Capture the cell that displays the provided text and extract its (x, y) central coordinate. 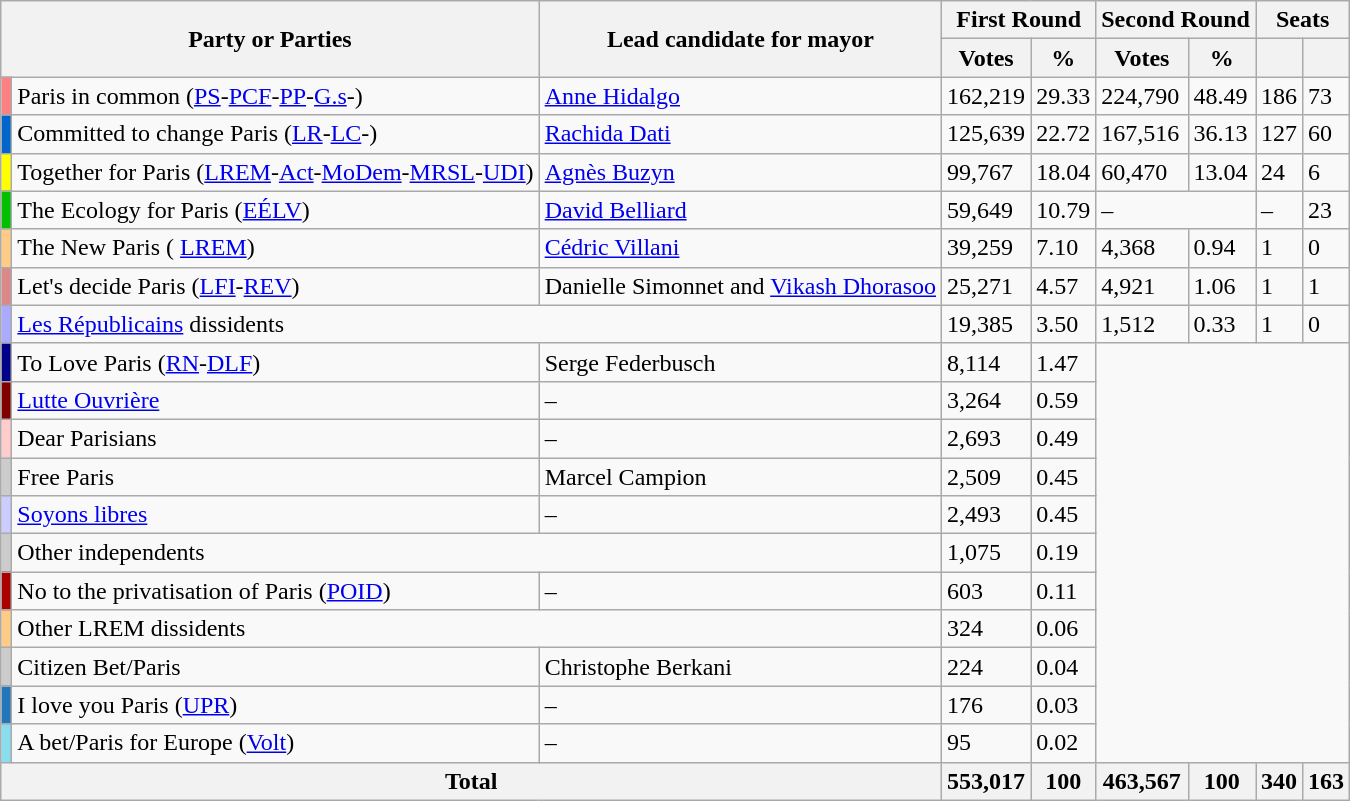
0.33 (1222, 324)
167,516 (1142, 134)
Other LREM dissidents (477, 629)
Other independents (477, 553)
59,649 (986, 210)
First Round (1019, 20)
18.04 (1064, 172)
Agnès Buzyn (740, 172)
125,639 (986, 134)
Citizen Bet/Paris (276, 667)
Seats (1303, 20)
No to the privatisation of Paris (POID) (276, 591)
7.10 (1064, 248)
24 (1280, 172)
Rachida Dati (740, 134)
Party or Parties (270, 39)
Lead candidate for mayor (740, 39)
0.03 (1064, 705)
2,493 (986, 515)
The Ecology for Paris (EÉLV) (276, 210)
4,368 (1142, 248)
99,767 (986, 172)
Serge Federbusch (740, 362)
The New Paris ( LREM) (276, 248)
163 (1326, 781)
0.06 (1064, 629)
1.47 (1064, 362)
1.06 (1222, 286)
Soyons libres (276, 515)
340 (1280, 781)
Danielle Simonnet and Vikash Dhorasoo (740, 286)
224,790 (1142, 96)
Let's decide Paris (LFI-REV) (276, 286)
1,512 (1142, 324)
463,567 (1142, 781)
0.19 (1064, 553)
60 (1326, 134)
0.49 (1064, 438)
Total (472, 781)
Free Paris (276, 477)
603 (986, 591)
David Belliard (740, 210)
Marcel Campion (740, 477)
186 (1280, 96)
A bet/Paris for Europe (Volt) (276, 743)
Together for Paris (LREM-Act-MoDem-MRSL-UDI) (276, 172)
Committed to change Paris (LR-LC-) (276, 134)
Anne Hidalgo (740, 96)
Lutte Ouvrière (276, 400)
Les Républicains dissidents (477, 324)
324 (986, 629)
39,259 (986, 248)
25,271 (986, 286)
224 (986, 667)
I love you Paris (UPR) (276, 705)
10.79 (1064, 210)
127 (1280, 134)
36.13 (1222, 134)
60,470 (1142, 172)
3,264 (986, 400)
Dear Parisians (276, 438)
553,017 (986, 781)
162,219 (986, 96)
0.02 (1064, 743)
To Love Paris (RN-DLF) (276, 362)
0.94 (1222, 248)
13.04 (1222, 172)
4,921 (1142, 286)
8,114 (986, 362)
176 (986, 705)
Cédric Villani (740, 248)
48.49 (1222, 96)
0.59 (1064, 400)
4.57 (1064, 286)
3.50 (1064, 324)
Second Round (1176, 20)
1,075 (986, 553)
0.11 (1064, 591)
95 (986, 743)
6 (1326, 172)
19,385 (986, 324)
0.04 (1064, 667)
2,693 (986, 438)
23 (1326, 210)
73 (1326, 96)
2,509 (986, 477)
Christophe Berkani (740, 667)
29.33 (1064, 96)
22.72 (1064, 134)
Paris in common (PS-PCF-PP-G.s-) (276, 96)
